Locate the cell with the specified text and output its [X, Y] center coordinate. 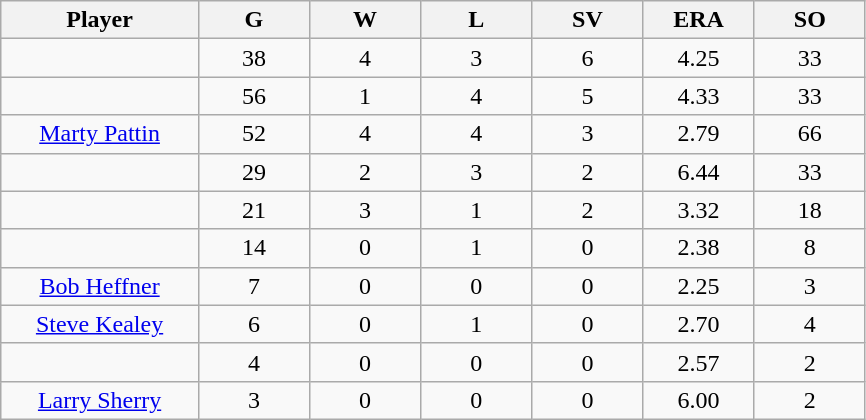
Steve Kealey [100, 324]
5 [588, 96]
56 [254, 96]
2.79 [698, 134]
6.00 [698, 400]
SO [810, 20]
Marty Pattin [100, 134]
8 [810, 248]
4.33 [698, 96]
66 [810, 134]
Bob Heffner [100, 286]
18 [810, 210]
2.57 [698, 362]
G [254, 20]
W [366, 20]
2.38 [698, 248]
38 [254, 58]
6.44 [698, 172]
52 [254, 134]
4.25 [698, 58]
Player [100, 20]
2.25 [698, 286]
ERA [698, 20]
21 [254, 210]
L [476, 20]
29 [254, 172]
14 [254, 248]
3.32 [698, 210]
7 [254, 286]
2.70 [698, 324]
SV [588, 20]
Larry Sherry [100, 400]
